Capture the cell that displays the provided text and extract its [X, Y] central coordinate. 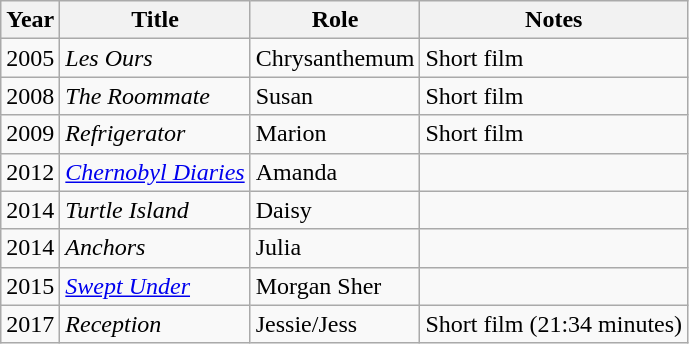
Anchors [155, 248]
Notes [554, 20]
Daisy [335, 210]
Susan [335, 96]
Les Ours [155, 58]
Short film (21:34 minutes) [554, 324]
Year [30, 20]
Chernobyl Diaries [155, 172]
Refrigerator [155, 134]
2008 [30, 96]
Morgan Sher [335, 286]
Swept Under [155, 286]
Turtle Island [155, 210]
Title [155, 20]
2005 [30, 58]
2017 [30, 324]
Chrysanthemum [335, 58]
Role [335, 20]
2012 [30, 172]
Marion [335, 134]
Jessie/Jess [335, 324]
The Roommate [155, 96]
Julia [335, 248]
2009 [30, 134]
Amanda [335, 172]
2015 [30, 286]
Reception [155, 324]
